Locate the cell with the specified text and output its (X, Y) center coordinate. 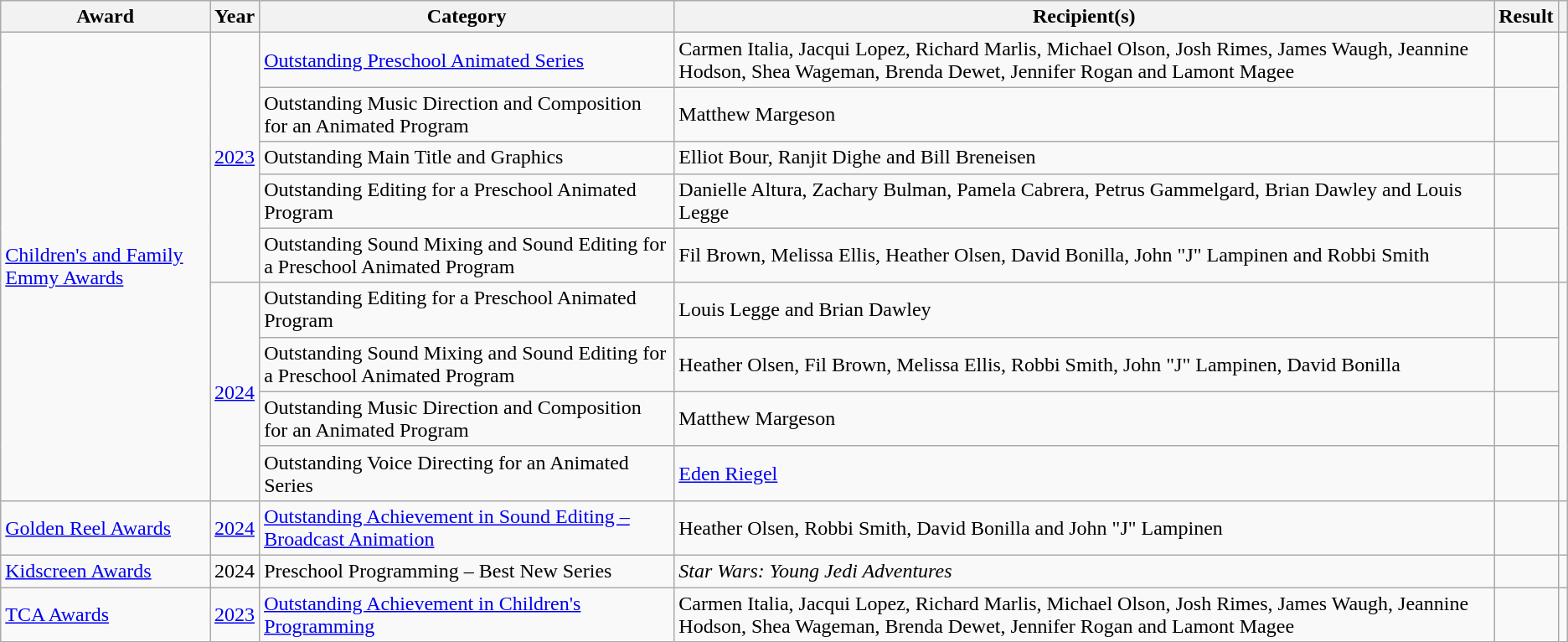
Louis Legge and Brian Dawley (1084, 310)
Heather Olsen, Fil Brown, Melissa Ellis, Robbi Smith, John "J" Lampinen, David Bonilla (1084, 364)
Category (467, 17)
Fil Brown, Melissa Ellis, Heather Olsen, David Bonilla, John "J" Lampinen and Robbi Smith (1084, 255)
Year (235, 17)
Elliot Bour, Ranjit Dighe and Bill Breneisen (1084, 158)
Outstanding Achievement in Sound Editing – Broadcast Animation (467, 528)
TCA Awards (106, 614)
Outstanding Voice Directing for an Animated Series (467, 473)
Danielle Altura, Zachary Bulman, Pamela Cabrera, Petrus Gammelgard, Brian Dawley and Louis Legge (1084, 201)
Children's and Family Emmy Awards (106, 267)
Outstanding Preschool Animated Series (467, 60)
Preschool Programming – Best New Series (467, 571)
Outstanding Main Title and Graphics (467, 158)
Golden Reel Awards (106, 528)
Result (1526, 17)
Recipient(s) (1084, 17)
Heather Olsen, Robbi Smith, David Bonilla and John "J" Lampinen (1084, 528)
Kidscreen Awards (106, 571)
Outstanding Achievement in Children's Programming (467, 614)
Award (106, 17)
Star Wars: Young Jedi Adventures (1084, 571)
Eden Riegel (1084, 473)
